Detect which cell encompasses the target text, then output its (x, y) center coordinate. 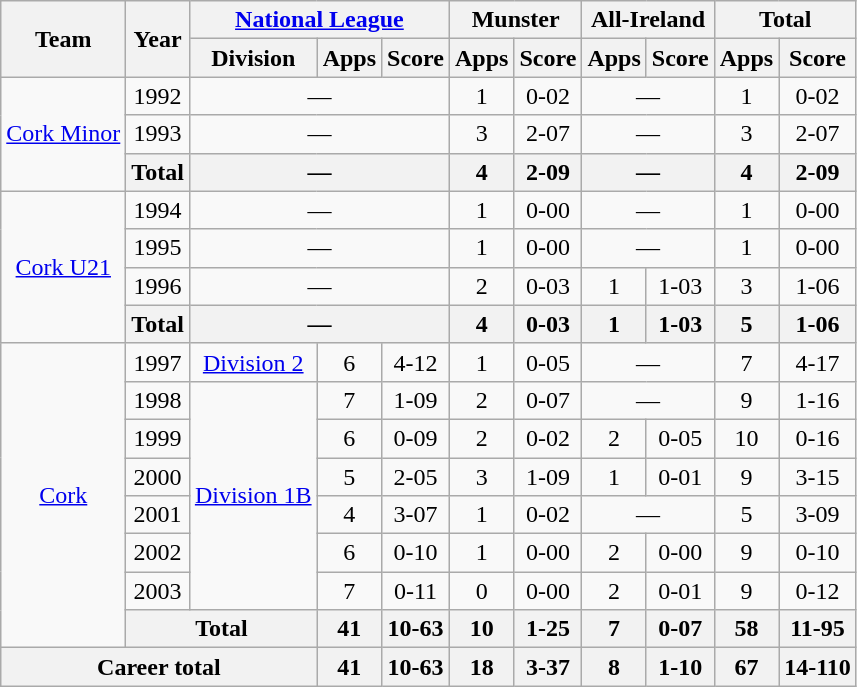
11-95 (818, 629)
Cork U21 (64, 267)
Career total (159, 667)
1-16 (818, 400)
3-15 (818, 477)
14-110 (818, 667)
Cork Minor (64, 134)
0-11 (416, 591)
3-07 (416, 515)
2-05 (416, 477)
1994 (158, 210)
4-17 (818, 362)
1999 (158, 438)
58 (746, 629)
0-12 (818, 591)
All-Ireland (648, 20)
Year (158, 39)
1997 (158, 362)
National League (319, 20)
Team (64, 39)
1993 (158, 134)
1-25 (548, 629)
2001 (158, 515)
3-09 (818, 515)
2003 (158, 591)
Division 2 (253, 362)
Division 1B (253, 495)
1996 (158, 286)
Division (253, 58)
3-37 (548, 667)
1992 (158, 96)
Munster (515, 20)
Cork (64, 495)
2002 (158, 553)
1-10 (680, 667)
0-16 (818, 438)
8 (614, 667)
4-12 (416, 362)
2000 (158, 477)
1995 (158, 248)
1998 (158, 400)
67 (746, 667)
18 (481, 667)
0 (481, 591)
0-09 (416, 438)
